Find where the given text appears and provide that cell's center as (x, y) coordinate. 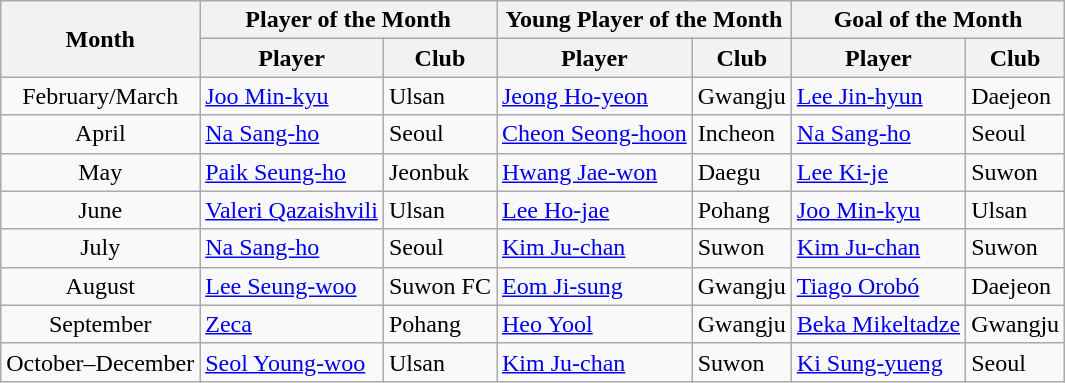
October–December (100, 362)
Daegu (742, 172)
Zeca (292, 324)
Eom Ji-sung (594, 286)
February/March (100, 96)
July (100, 248)
Beka Mikeltadze (878, 324)
June (100, 210)
Ki Sung-yueng (878, 362)
Player of the Month (348, 20)
May (100, 172)
Jeong Ho-yeon (594, 96)
Lee Seung-woo (292, 286)
Month (100, 39)
August (100, 286)
Lee Ki-je (878, 172)
Suwon FC (440, 286)
April (100, 134)
Paik Seung-ho (292, 172)
Jeonbuk (440, 172)
Lee Ho-jae (594, 210)
Incheon (742, 134)
Goal of the Month (928, 20)
Cheon Seong-hoon (594, 134)
Lee Jin-hyun (878, 96)
Hwang Jae-won (594, 172)
Tiago Orobó (878, 286)
Heo Yool (594, 324)
Young Player of the Month (644, 20)
Valeri Qazaishvili (292, 210)
Seol Young-woo (292, 362)
September (100, 324)
